Find where the given text appears and provide that cell's center as [X, Y] coordinate. 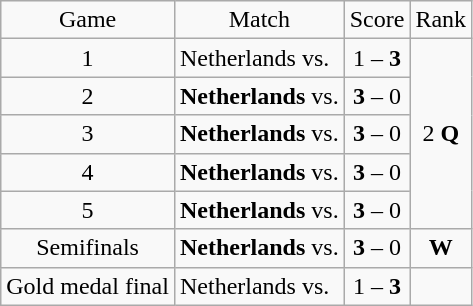
Match [259, 20]
Rank [441, 20]
Score [377, 20]
Gold medal final [88, 286]
Semifinals [88, 248]
2 Q [441, 134]
2 [88, 96]
5 [88, 210]
Game [88, 20]
W [441, 248]
3 [88, 134]
1 [88, 58]
4 [88, 172]
